Scan for the cell matching the given text and deliver its [X, Y] coordinate at center. 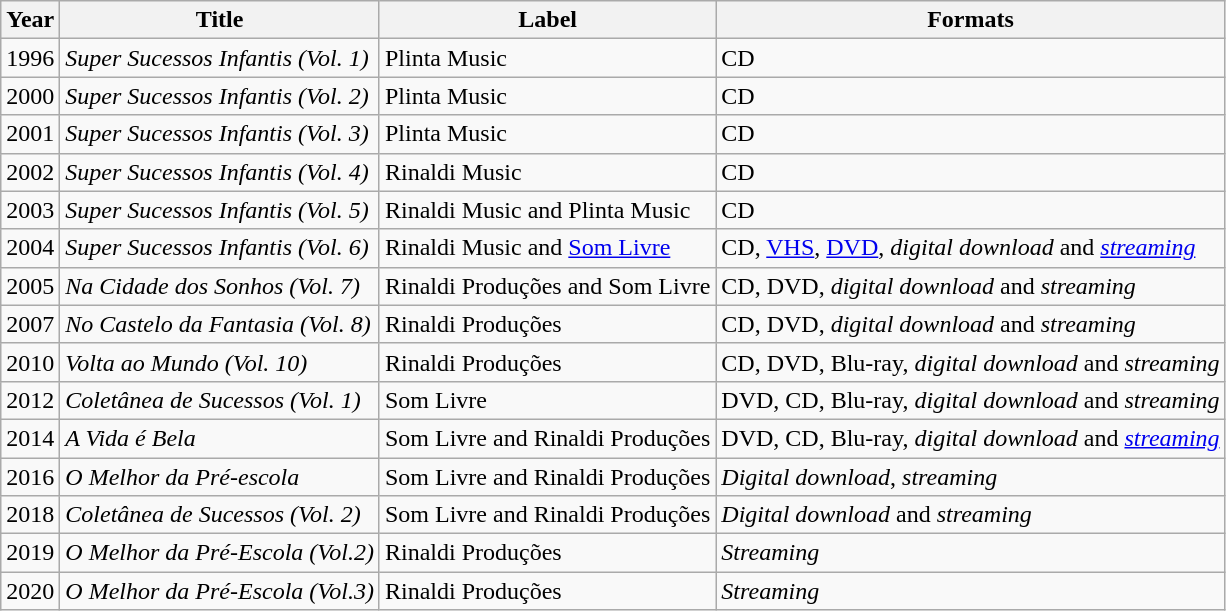
O Melhor da Pré-Escola (Vol.3) [220, 591]
2007 [30, 324]
2003 [30, 210]
Super Sucessos Infantis (Vol. 5) [220, 210]
Super Sucessos Infantis (Vol. 3) [220, 134]
2005 [30, 286]
2010 [30, 362]
Coletânea de Sucessos (Vol. 1) [220, 400]
Rinaldi Produções and Som Livre [547, 286]
Rinaldi Music [547, 172]
Formats [970, 20]
Rinaldi Music and Plinta Music [547, 210]
2020 [30, 591]
Coletânea de Sucessos (Vol. 2) [220, 515]
2001 [30, 134]
O Melhor da Pré-escola [220, 477]
2018 [30, 515]
Digital download and streaming [970, 515]
2012 [30, 400]
2014 [30, 438]
Na Cidade dos Sonhos (Vol. 7) [220, 286]
Super Sucessos Infantis (Vol. 1) [220, 58]
Digital download, streaming [970, 477]
Title [220, 20]
Super Sucessos Infantis (Vol. 4) [220, 172]
Super Sucessos Infantis (Vol. 2) [220, 96]
A Vida é Bela [220, 438]
O Melhor da Pré-Escola (Vol.2) [220, 553]
Volta ao Mundo (Vol. 10) [220, 362]
Year [30, 20]
Som Livre [547, 400]
2000 [30, 96]
2019 [30, 553]
2002 [30, 172]
1996 [30, 58]
CD, DVD, Blu-ray, digital download and streaming [970, 362]
2016 [30, 477]
Super Sucessos Infantis (Vol. 6) [220, 248]
Rinaldi Music and Som Livre [547, 248]
2004 [30, 248]
CD, VHS, DVD, digital download and streaming [970, 248]
No Castelo da Fantasia (Vol. 8) [220, 324]
Label [547, 20]
